Return the (x, y) coordinate for the center point of the cell that contains the specified text.  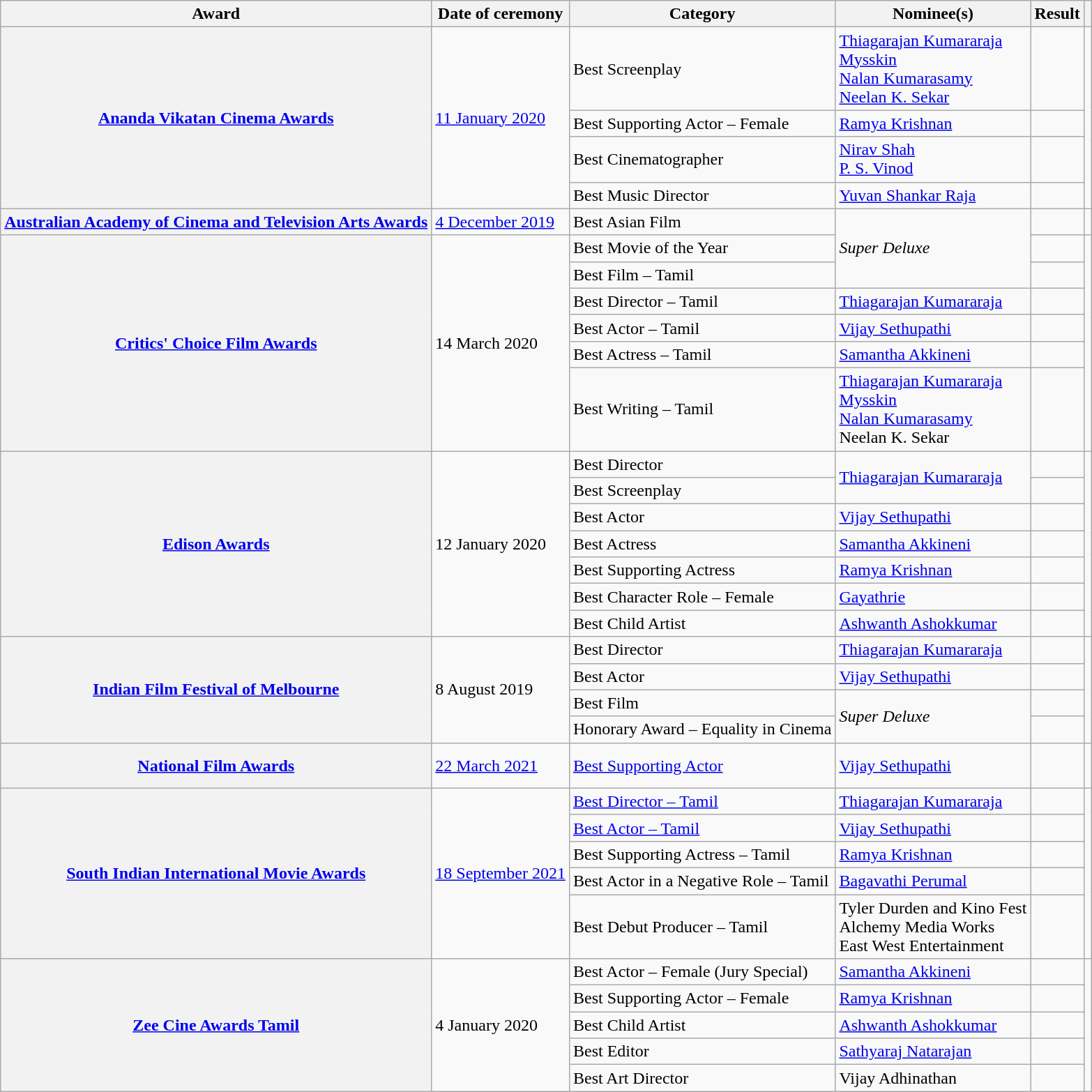
4 December 2019 (501, 222)
Tyler Durden and Kino FestAlchemy Media WorksEast West Entertainment (933, 926)
22 March 2021 (501, 766)
Date of ceremony (501, 14)
14 March 2020 (501, 343)
Best Film (702, 703)
Best Actor – Female (Jury Special) (702, 972)
18 September 2021 (501, 873)
South Indian International Movie Awards (216, 873)
Edison Awards (216, 543)
Best Debut Producer – Tamil (702, 926)
Best Actress (702, 544)
Best Character Role – Female (702, 597)
Zee Cine Awards Tamil (216, 1025)
Result (1057, 14)
Bagavathi Perumal (933, 881)
Best Editor (702, 1052)
Best Actor in a Negative Role – Tamil (702, 881)
Category (702, 14)
11 January 2020 (501, 118)
Best Writing – Tamil (702, 409)
Best Supporting Actor (702, 766)
Best Supporting Actress – Tamil (702, 854)
Best Supporting Actress (702, 570)
Ananda Vikatan Cinema Awards (216, 118)
Australian Academy of Cinema and Television Arts Awards (216, 222)
Nirav ShahP. S. Vinod (933, 159)
8 August 2019 (501, 690)
Nominee(s) (933, 14)
Honorary Award – Equality in Cinema (702, 729)
Best Actress – Tamil (702, 354)
Sathyaraj Natarajan (933, 1052)
Award (216, 14)
Best Music Director (702, 195)
Best Asian Film (702, 222)
Best Movie of the Year (702, 248)
12 January 2020 (501, 543)
Best Art Director (702, 1078)
Best Film – Tamil (702, 275)
4 January 2020 (501, 1025)
Indian Film Festival of Melbourne (216, 690)
Gayathrie (933, 597)
Critics' Choice Film Awards (216, 343)
Yuvan Shankar Raja (933, 195)
National Film Awards (216, 766)
Vijay Adhinathan (933, 1078)
Best Cinematographer (702, 159)
